Scan for the cell matching the given text and deliver its [x, y] coordinate at center. 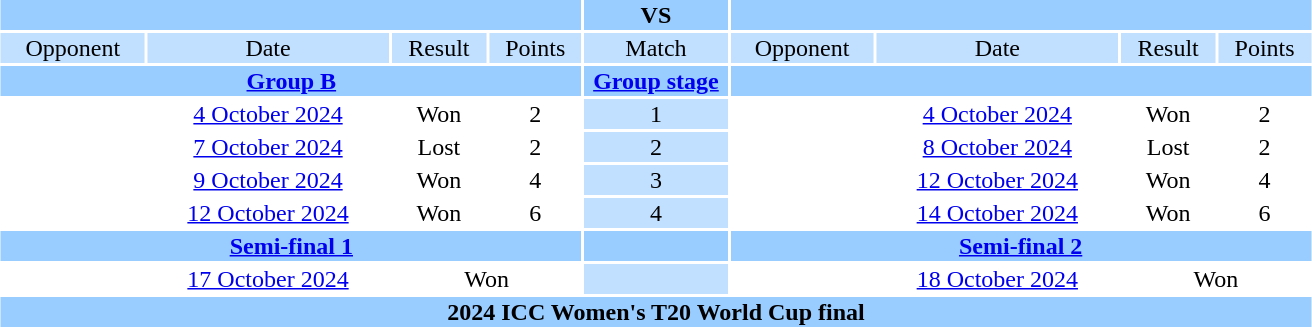
Match [656, 48]
7 October 2024 [268, 147]
14 October 2024 [998, 213]
17 October 2024 [268, 279]
8 October 2024 [998, 147]
2024 ICC Women's T20 World Cup final [656, 312]
3 [656, 180]
Semi-final 1 [291, 246]
Semi-final 2 [1020, 246]
18 October 2024 [998, 279]
1 [656, 114]
Group B [291, 81]
VS [656, 15]
9 October 2024 [268, 180]
Group stage [656, 81]
